Capture the cell that displays the provided text and extract its (X, Y) central coordinate. 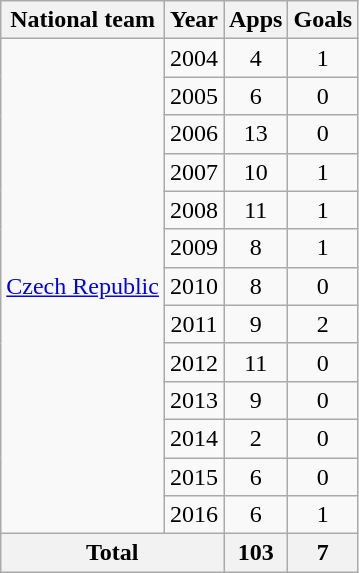
2008 (194, 210)
2015 (194, 477)
13 (256, 134)
2007 (194, 172)
2013 (194, 400)
Apps (256, 20)
2005 (194, 96)
Czech Republic (83, 286)
2011 (194, 324)
10 (256, 172)
Year (194, 20)
Total (112, 553)
7 (323, 553)
2004 (194, 58)
2009 (194, 248)
4 (256, 58)
2010 (194, 286)
Goals (323, 20)
National team (83, 20)
103 (256, 553)
2014 (194, 438)
2012 (194, 362)
2016 (194, 515)
2006 (194, 134)
